Output the (x, y) coordinate of the center of the cell containing the given text.  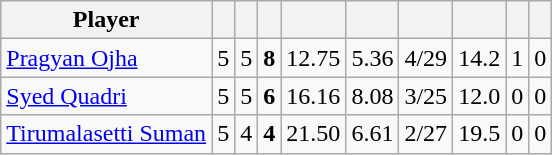
Player (106, 20)
Tirumalasetti Suman (106, 134)
12.75 (314, 58)
6 (270, 96)
3/25 (426, 96)
16.16 (314, 96)
Pragyan Ojha (106, 58)
19.5 (480, 134)
14.2 (480, 58)
21.50 (314, 134)
1 (518, 58)
8.08 (372, 96)
5.36 (372, 58)
2/27 (426, 134)
4/29 (426, 58)
Syed Quadri (106, 96)
12.0 (480, 96)
8 (270, 58)
6.61 (372, 134)
